For the text-containing cell, return its midpoint in [x, y] coordinate format. 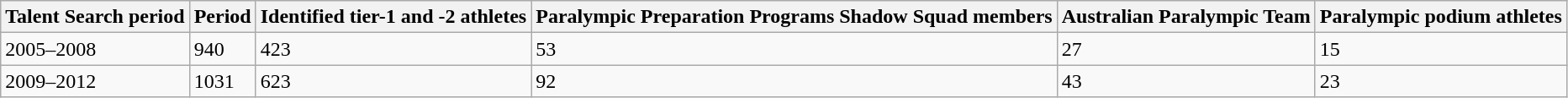
Australian Paralympic Team [1185, 17]
623 [393, 81]
43 [1185, 81]
Period [222, 17]
23 [1441, 81]
2009–2012 [95, 81]
2005–2008 [95, 49]
940 [222, 49]
53 [795, 49]
1031 [222, 81]
Paralympic Preparation Programs Shadow Squad members [795, 17]
Paralympic podium athletes [1441, 17]
423 [393, 49]
92 [795, 81]
Identified tier-1 and -2 athletes [393, 17]
Talent Search period [95, 17]
27 [1185, 49]
15 [1441, 49]
